Identify which cell holds the provided text, then report its (x, y) central coordinate. 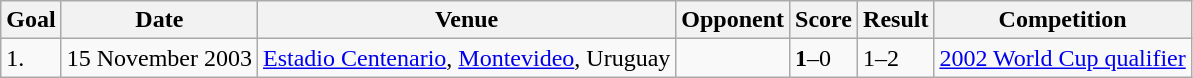
Score (824, 20)
1. (31, 58)
2002 World Cup qualifier (1062, 58)
Date (159, 20)
Goal (31, 20)
Competition (1062, 20)
1–2 (896, 58)
Venue (467, 20)
Result (896, 20)
15 November 2003 (159, 58)
1–0 (824, 58)
Opponent (733, 20)
Estadio Centenario, Montevideo, Uruguay (467, 58)
